From the cell containing the given text, extract its center point as [x, y] coordinate. 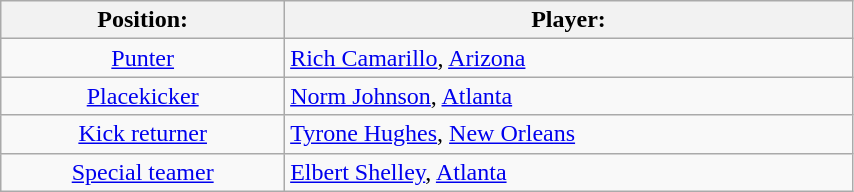
Position: [143, 20]
Punter [143, 58]
Rich Camarillo, Arizona [569, 58]
Norm Johnson, Atlanta [569, 96]
Tyrone Hughes, New Orleans [569, 134]
Player: [569, 20]
Kick returner [143, 134]
Placekicker [143, 96]
Special teamer [143, 172]
Elbert Shelley, Atlanta [569, 172]
